Find where the given text appears and provide that cell's center as [X, Y] coordinate. 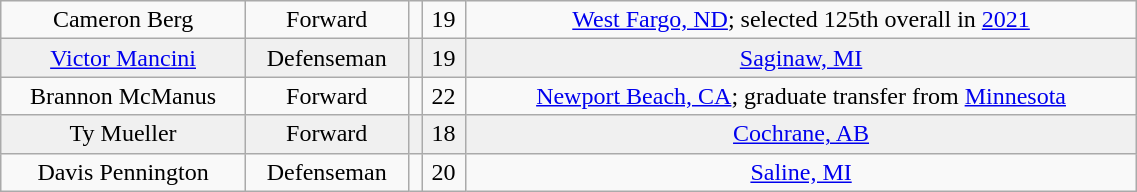
22 [444, 96]
Saline, MI [801, 172]
Saginaw, MI [801, 58]
Cochrane, AB [801, 134]
18 [444, 134]
20 [444, 172]
Davis Pennington [124, 172]
Ty Mueller [124, 134]
Newport Beach, CA; graduate transfer from Minnesota [801, 96]
West Fargo, ND; selected 125th overall in 2021 [801, 20]
Cameron Berg [124, 20]
Victor Mancini [124, 58]
Brannon McManus [124, 96]
